Provide the (x, y) coordinate of the cell's center where the given text is located.  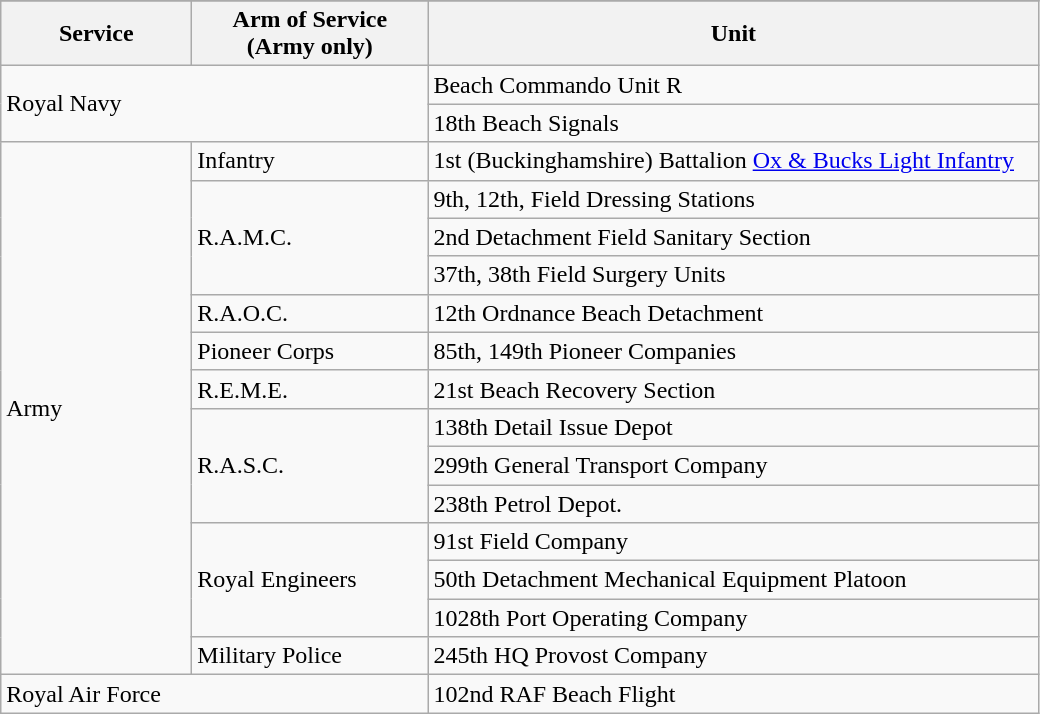
Royal Navy (214, 104)
Royal Air Force (214, 694)
Unit (734, 34)
299th General Transport Company (734, 465)
37th, 38th Field Surgery Units (734, 275)
1st (Buckinghamshire) Battalion Ox & Bucks Light Infantry (734, 161)
21st Beach Recovery Section (734, 389)
50th Detachment Mechanical Equipment Platoon (734, 580)
Pioneer Corps (310, 351)
Military Police (310, 656)
Army (96, 408)
18th Beach Signals (734, 123)
1028th Port Operating Company (734, 618)
245th HQ Provost Company (734, 656)
85th, 149th Pioneer Companies (734, 351)
91st Field Company (734, 542)
12th Ordnance Beach Detachment (734, 313)
9th, 12th, Field Dressing Stations (734, 199)
238th Petrol Depot. (734, 503)
Beach Commando Unit R (734, 85)
138th Detail Issue Depot (734, 427)
102nd RAF Beach Flight (734, 694)
Arm of Service(Army only) (310, 34)
R.E.M.E. (310, 389)
Service (96, 34)
2nd Detachment Field Sanitary Section (734, 237)
R.A.M.C. (310, 237)
Infantry (310, 161)
R.A.S.C. (310, 465)
R.A.O.C. (310, 313)
Royal Engineers (310, 580)
